Find where the given text appears and provide that cell's center as [x, y] coordinate. 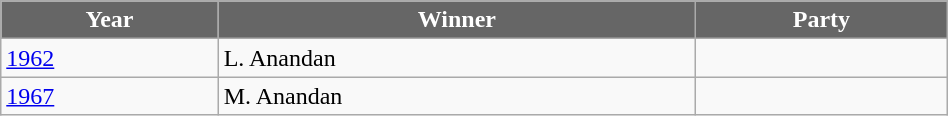
Year [110, 20]
M. Anandan [456, 96]
Winner [456, 20]
1962 [110, 58]
Party [822, 20]
L. Anandan [456, 58]
1967 [110, 96]
